Return [X, Y] of the center of cell containing provided text 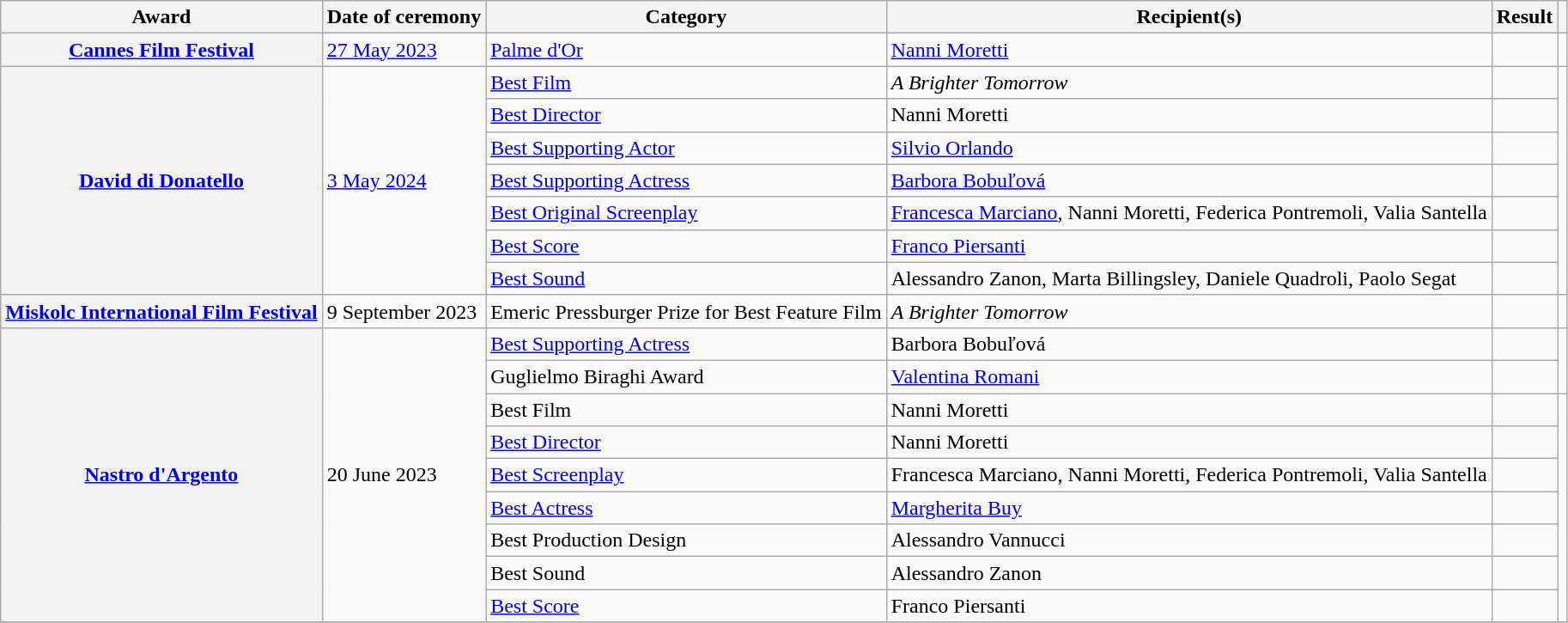
9 September 2023 [404, 311]
Date of ceremony [404, 17]
Palme d'Or [687, 50]
Cannes Film Festival [161, 50]
Margherita Buy [1188, 508]
Silvio Orlando [1188, 148]
David di Donatello [161, 180]
Category [687, 17]
Guglielmo Biraghi Award [687, 376]
3 May 2024 [404, 180]
27 May 2023 [404, 50]
Miskolc International Film Festival [161, 311]
Alessandro Vannucci [1188, 541]
Emeric Pressburger Prize for Best Feature Film [687, 311]
Best Original Screenplay [687, 213]
Best Actress [687, 508]
Best Production Design [687, 541]
Nastro d'Argento [161, 474]
20 June 2023 [404, 474]
Alessandro Zanon, Marta Billingsley, Daniele Quadroli, Paolo Segat [1188, 278]
Recipient(s) [1188, 17]
Best Screenplay [687, 475]
Result [1524, 17]
Best Supporting Actor [687, 148]
Valentina Romani [1188, 376]
Award [161, 17]
Alessandro Zanon [1188, 573]
